Provide the [X, Y] coordinate of the cell's center where the given text is located.  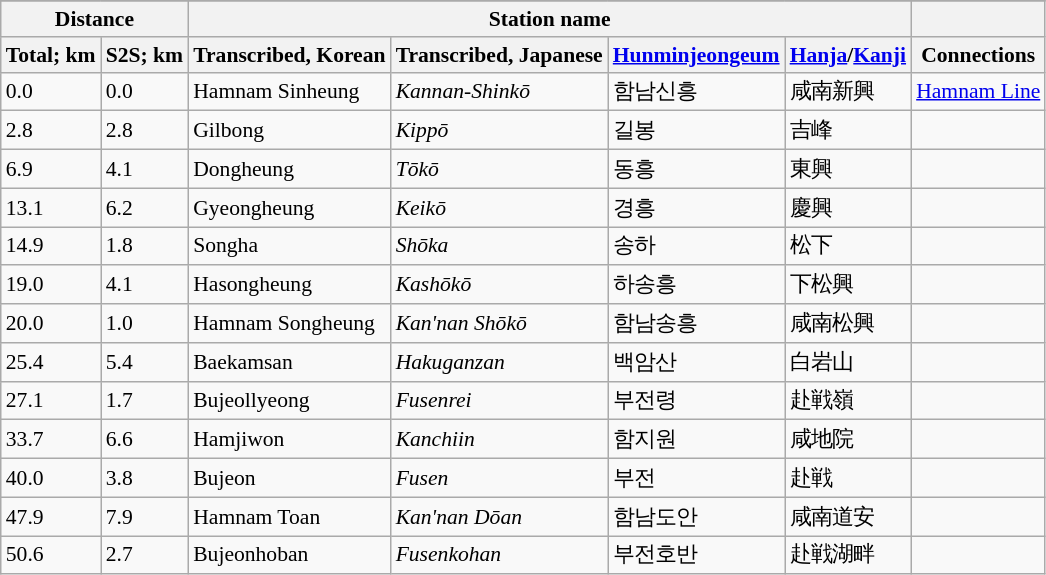
부전호반 [696, 556]
Kashōkō [500, 286]
Hunminjeongeum [696, 55]
Station name [550, 19]
Hakuganzan [500, 362]
Gyeongheung [289, 208]
Hamjiwon [289, 440]
赴戦嶺 [848, 400]
Fusenkohan [500, 556]
동흥 [696, 170]
赴戦 [848, 478]
함남송흥 [696, 324]
부전 [696, 478]
송하 [696, 246]
Hasongheung [289, 286]
백암산 [696, 362]
25.4 [51, 362]
13.1 [51, 208]
함남도안 [696, 516]
47.9 [51, 516]
Fusen [500, 478]
吉峰 [848, 130]
하송흥 [696, 286]
咸南道安 [848, 516]
Hamnam Line [978, 92]
5.4 [145, 362]
3.8 [145, 478]
1.8 [145, 246]
50.6 [51, 556]
松下 [848, 246]
Hamnam Sinheung [289, 92]
Kanchiin [500, 440]
2.7 [145, 556]
Kannan-Shinkō [500, 92]
Gilbong [289, 130]
Bujeon [289, 478]
7.9 [145, 516]
下松興 [848, 286]
40.0 [51, 478]
白岩山 [848, 362]
함지원 [696, 440]
Connections [978, 55]
27.1 [51, 400]
Shōka [500, 246]
赴戦湖畔 [848, 556]
Distance [94, 19]
6.9 [51, 170]
Total; km [51, 55]
1.7 [145, 400]
1.0 [145, 324]
Tōkō [500, 170]
6.6 [145, 440]
6.2 [145, 208]
33.7 [51, 440]
19.0 [51, 286]
Bujeollyeong [289, 400]
Transcribed, Japanese [500, 55]
Hamnam Toan [289, 516]
東興 [848, 170]
Fusenrei [500, 400]
咸南松興 [848, 324]
Transcribed, Korean [289, 55]
Songha [289, 246]
Bujeonhoban [289, 556]
Kan'nan Shōkō [500, 324]
Hanja/Kanji [848, 55]
咸地院 [848, 440]
14.9 [51, 246]
Kan'nan Dōan [500, 516]
길봉 [696, 130]
Hamnam Songheung [289, 324]
Keikō [500, 208]
20.0 [51, 324]
부전령 [696, 400]
Kippō [500, 130]
慶興 [848, 208]
Dongheung [289, 170]
함남신흥 [696, 92]
S2S; km [145, 55]
경흥 [696, 208]
咸南新興 [848, 92]
Baekamsan [289, 362]
